Scan for the cell matching the given text and deliver its (x, y) coordinate at center. 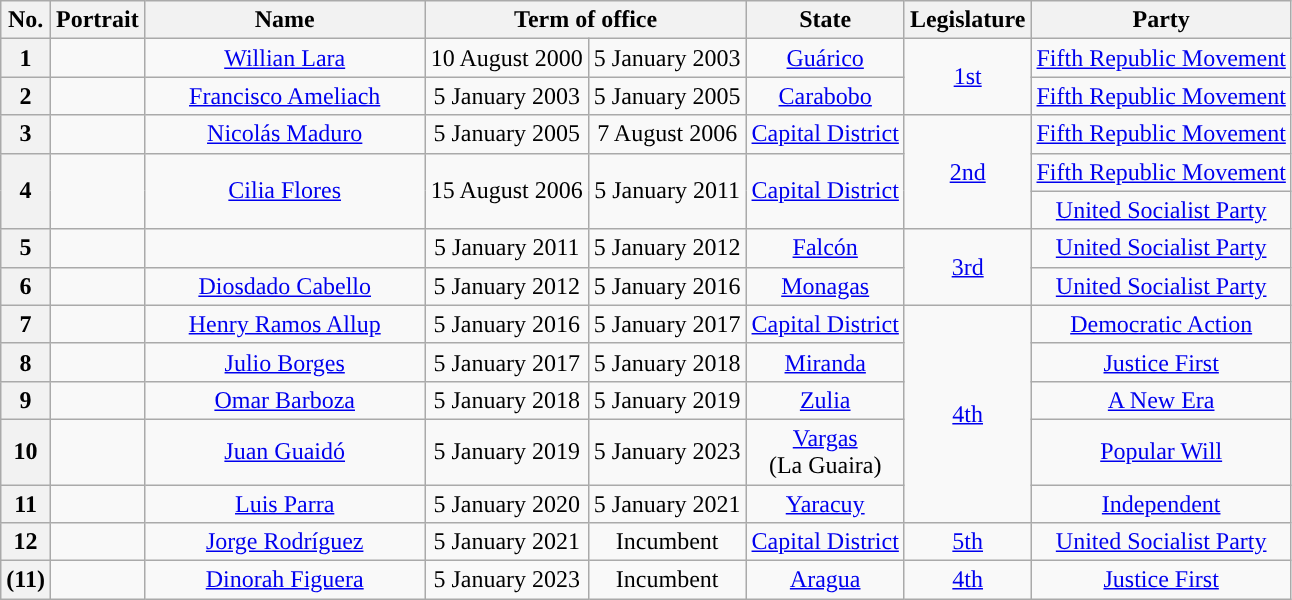
Name (284, 20)
Zulia (825, 400)
5th (968, 542)
3 (26, 134)
6 (26, 286)
Dinorah Figuera (284, 580)
Popular Will (1161, 452)
Independent (1161, 503)
Guárico (825, 58)
Portrait (97, 20)
9 (26, 400)
Yaracuy (825, 503)
Term of office (586, 20)
Carabobo (825, 96)
15 August 2006 (506, 191)
5 (26, 248)
7 August 2006 (667, 134)
1st (968, 77)
Julio Borges (284, 362)
Henry Ramos Allup (284, 324)
Vargas (La Guaira) (825, 452)
Monagas (825, 286)
10 (26, 452)
10 August 2000 (506, 58)
Nicolás Maduro (284, 134)
Juan Guaidó (284, 452)
3rd (968, 267)
1 (26, 58)
4 (26, 191)
5 January 2020 (506, 503)
No. (26, 20)
Luis Parra (284, 503)
Jorge Rodríguez (284, 542)
Legislature (968, 20)
7 (26, 324)
Party (1161, 20)
Omar Barboza (284, 400)
Democratic Action (1161, 324)
Aragua (825, 580)
State (825, 20)
A New Era (1161, 400)
Cilia Flores (284, 191)
2nd (968, 172)
11 (26, 503)
Francisco Ameliach (284, 96)
(11) (26, 580)
2 (26, 96)
Falcón (825, 248)
Willian Lara (284, 58)
8 (26, 362)
Diosdado Cabello (284, 286)
12 (26, 542)
Miranda (825, 362)
